Find where the given text appears and provide that cell's center as (x, y) coordinate. 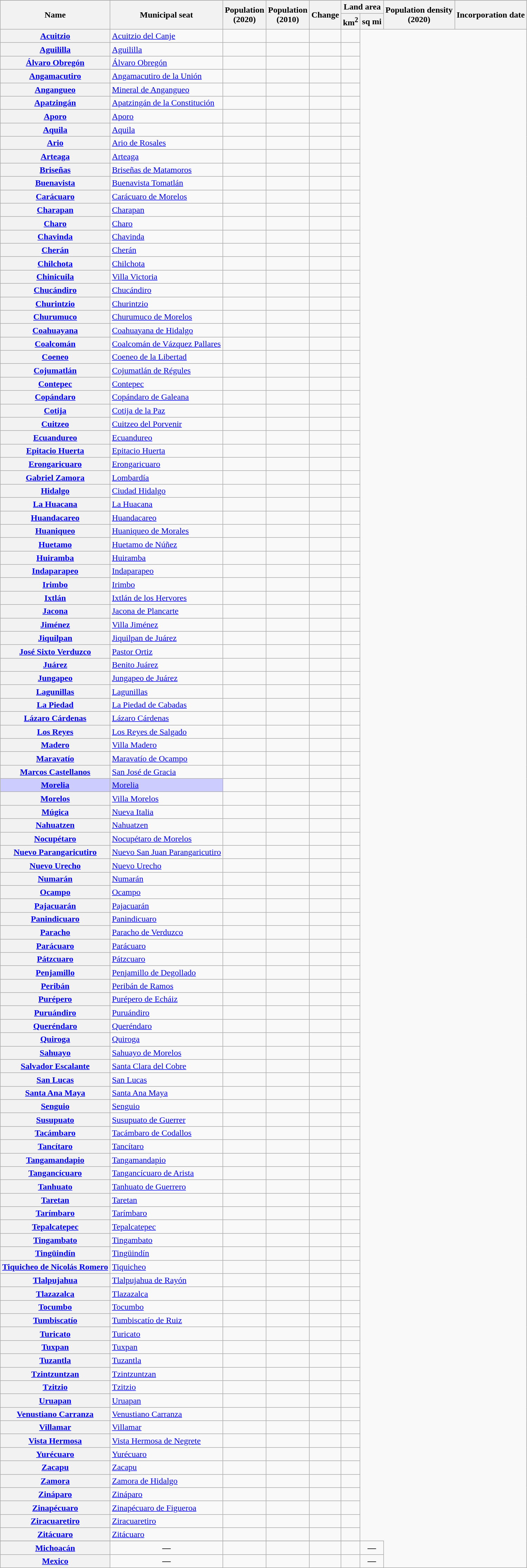
Population density(2020) (419, 15)
Churumuco de Morelos (167, 317)
Population(2010) (288, 15)
Coalcomán de Vázquez Pallares (167, 344)
Benito Juárez (167, 665)
Cotija de la Paz (167, 411)
Tacámbaro de Codallos (167, 1133)
km2 (351, 22)
Marcos Castellanos (55, 772)
Sahuayo (55, 1053)
Villa Victoria (167, 277)
Mineral de Angangueo (167, 90)
Tumbiscatío de Ruiz (167, 1320)
Cojumatlán de Régules (167, 370)
Villa Morelos (167, 799)
Ixtlán (55, 598)
Cuitzeo del Porvenir (167, 424)
Nocupétaro de Morelos (167, 839)
Ciudad Hidalgo (167, 491)
La Piedad de Cabadas (167, 705)
Huetamo (55, 544)
Cotija (55, 411)
Jacona de Plancarte (167, 611)
Buenavista (55, 183)
Vista Hermosa de Negrete (167, 1441)
Ixtlán de los Hervores (167, 598)
Ario (55, 143)
Copándaro de Galeana (167, 397)
Tlalpujahua de Rayón (167, 1280)
Tangancícuaro (55, 1173)
Zamora de Hidalgo (167, 1481)
Cuitzeo (55, 424)
Gabriel Zamora (55, 477)
Lombardía (167, 477)
Tacámbaro (55, 1133)
Coahuayana de Hidalgo (167, 330)
Sahuayo de Morelos (167, 1053)
Jacona (55, 611)
José Sixto Verduzco (55, 651)
Tiquicheo (167, 1267)
Acuitzio del Canje (167, 36)
Penjamillo (55, 973)
Los Reyes de Salgado (167, 732)
Apatzingán de la Constitución (167, 103)
Jiquilpan (55, 638)
Jiménez (55, 625)
Zinapécuaro (55, 1508)
Change (325, 15)
Pastor Ortiz (167, 651)
Vista Hermosa (55, 1441)
Purépero de Echáiz (167, 999)
Huetamo de Núñez (167, 544)
Carácuaro de Morelos (167, 196)
Copándaro (55, 397)
Maravatío (55, 759)
Villa Madero (167, 745)
Hidalgo (55, 491)
Purépero (55, 999)
San José de Gracia (167, 772)
Coalcomán (55, 344)
Apatzingán (55, 103)
Santa Clara del Cobre (167, 1066)
Angamacutiro de la Unión (167, 76)
sq mi (372, 22)
Maravatío de Ocampo (167, 759)
Jungapeo (55, 678)
Coahuayana (55, 330)
Paracho de Verduzco (167, 933)
Susupuato (55, 1119)
Cojumatlán (55, 370)
Coeneo de la Libertad (167, 357)
Angamacutiro (55, 76)
Tumbiscatío (55, 1320)
Municipal seat (167, 15)
Buenavista Tomatlán (167, 183)
Tiquicheo de Nicolás Romero (55, 1267)
Angangueo (55, 90)
Paracho (55, 933)
Name (55, 15)
Population(2020) (245, 15)
Mexico (55, 1561)
Churumuco (55, 317)
Tanhuato de Guerrero (167, 1187)
Juárez (55, 665)
Zinapécuaro de Figueroa (167, 1508)
La Piedad (55, 705)
Penjamillo de Degollado (167, 973)
Incorporation date (491, 15)
Tangancícuaro de Arista (167, 1173)
Carácuaro (55, 196)
Nuevo Parangaricutiro (55, 852)
Jungapeo de Juárez (167, 678)
Múgica (55, 812)
Peribán (55, 986)
Morelos (55, 799)
Ario de Rosales (167, 143)
Jiquilpan de Juárez (167, 638)
Villa Jiménez (167, 625)
Zamora (55, 1481)
Salvador Escalante (55, 1066)
Peribán de Ramos (167, 986)
Acuitzio (55, 36)
Briseñas (55, 170)
Los Reyes (55, 732)
Huaniqueo de Morales (167, 531)
Madero (55, 745)
Michoacán (55, 1548)
Briseñas de Matamoros (167, 170)
Chinicuila (55, 277)
Nuevo San Juan Parangaricutiro (167, 852)
Huaniqueo (55, 531)
Tanhuato (55, 1187)
Susupuato de Guerrer (167, 1119)
Coeneo (55, 357)
Nueva Italia (167, 812)
Tlalpujahua (55, 1280)
Nocupétaro (55, 839)
Land area (362, 7)
